From the cell containing the given text, extract its center point as (X, Y) coordinate. 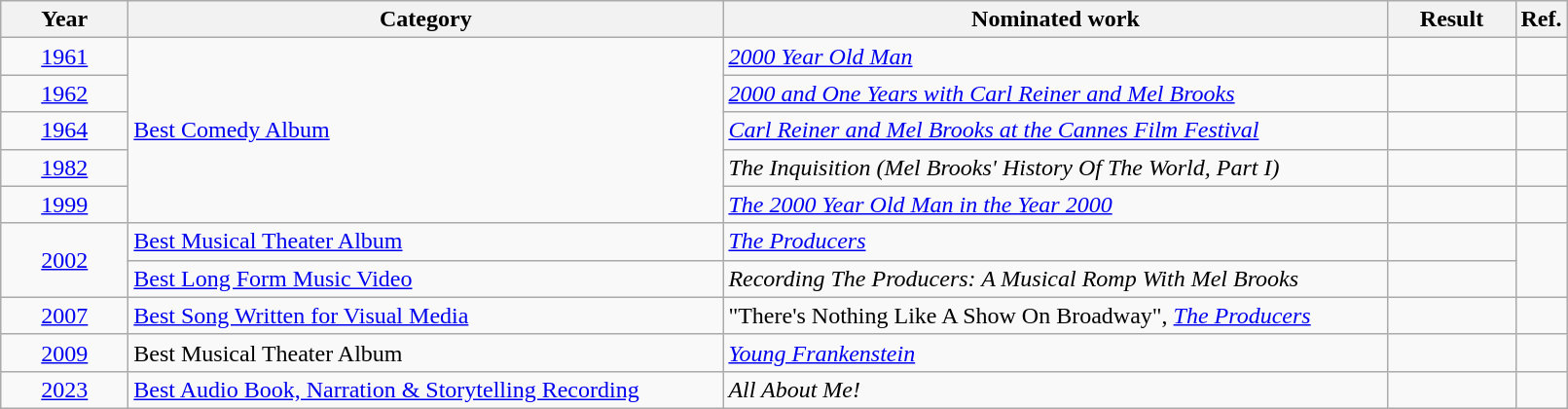
2007 (64, 316)
Best Long Form Music Video (426, 279)
Best Song Written for Visual Media (426, 316)
Carl Reiner and Mel Brooks at the Cannes Film Festival (1055, 130)
1962 (64, 93)
1982 (64, 167)
Year (64, 19)
Result (1452, 19)
2002 (64, 260)
The Inquisition (Mel Brooks' History Of The World, Part I) (1055, 167)
"There's Nothing Like A Show On Broadway", The Producers (1055, 316)
2000 Year Old Man (1055, 56)
1961 (64, 56)
Category (426, 19)
Best Audio Book, Narration & Storytelling Recording (426, 390)
Recording The Producers: A Musical Romp With Mel Brooks (1055, 279)
Nominated work (1055, 19)
2000 and One Years with Carl Reiner and Mel Brooks (1055, 93)
2023 (64, 390)
The 2000 Year Old Man in the Year 2000 (1055, 204)
All About Me! (1055, 390)
The Producers (1055, 242)
Best Comedy Album (426, 130)
Young Frankenstein (1055, 353)
Ref. (1542, 19)
2009 (64, 353)
1999 (64, 204)
1964 (64, 130)
